Pinpoint the cell where the given text exists, returning its (X, Y) midpoint coordinate. 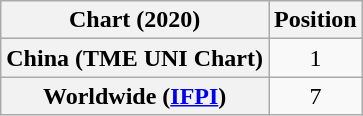
1 (315, 58)
7 (315, 96)
China (TME UNI Chart) (135, 58)
Chart (2020) (135, 20)
Position (315, 20)
Worldwide (IFPI) (135, 96)
